Locate the cell with the specified text and output its (x, y) center coordinate. 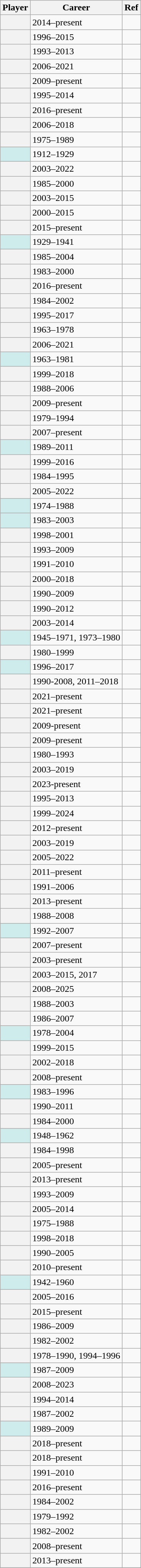
1995–2017 (76, 315)
1929–1941 (76, 242)
1984–1998 (76, 1150)
2008–2025 (76, 989)
2023-present (76, 784)
1980–1999 (76, 652)
1983–2000 (76, 271)
2000–2018 (76, 579)
2000–2015 (76, 213)
1999–2015 (76, 1048)
1985–2004 (76, 257)
1990-2008, 2011–2018 (76, 682)
1999–2024 (76, 813)
1994–2014 (76, 1399)
1989–2011 (76, 447)
1993–2013 (76, 52)
1987–2009 (76, 1370)
2003–2015 (76, 198)
2003–2014 (76, 623)
1983–2003 (76, 520)
Career (76, 8)
1979–1994 (76, 418)
1975–1989 (76, 139)
1983–1996 (76, 1092)
2003–2022 (76, 169)
2005–2016 (76, 1297)
1996–2015 (76, 37)
2002–2018 (76, 1062)
1998–2001 (76, 535)
1995–2014 (76, 95)
1998–2018 (76, 1238)
1979–1992 (76, 1516)
1987–2002 (76, 1414)
1990–2009 (76, 593)
1978–2004 (76, 1033)
1999–2018 (76, 374)
1988–2006 (76, 388)
2005–present (76, 1165)
1995–2013 (76, 799)
1990–2005 (76, 1253)
2012–present (76, 828)
1988–2008 (76, 916)
1974–1988 (76, 506)
2009-present (76, 725)
1984–2000 (76, 1121)
1992–2007 (76, 931)
1945–1971, 1973–1980 (76, 637)
1942–1960 (76, 1282)
1975–1988 (76, 1224)
1990–2012 (76, 608)
2014–present (76, 22)
2005–2014 (76, 1209)
1988–2003 (76, 1004)
2008–2023 (76, 1385)
1991–2006 (76, 886)
1985–2000 (76, 184)
1948–1962 (76, 1136)
1999–2016 (76, 462)
1986–2009 (76, 1326)
2003–present (76, 960)
Ref (132, 8)
1989–2009 (76, 1429)
1986–2007 (76, 1018)
2011–present (76, 872)
2006–2018 (76, 125)
2010–present (76, 1267)
Player (15, 8)
1978–1990, 1994–1996 (76, 1355)
1912–1929 (76, 154)
1980–1993 (76, 755)
1963–1981 (76, 359)
1990–2011 (76, 1106)
1963–1978 (76, 330)
1996–2017 (76, 667)
2003–2015, 2017 (76, 975)
1984–1995 (76, 476)
